Provide the [x, y] coordinate of the cell's center where the given text is located.  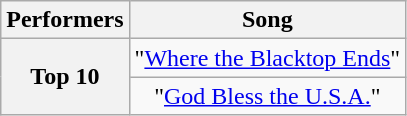
Song [268, 20]
Performers [65, 20]
"God Bless the U.S.A." [268, 96]
Top 10 [65, 77]
"Where the Blacktop Ends" [268, 58]
